Output the (X, Y) coordinate of the center of the cell containing the given text.  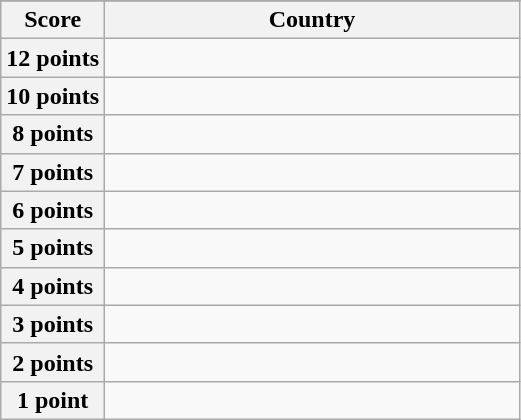
3 points (53, 324)
Score (53, 20)
10 points (53, 96)
Country (312, 20)
6 points (53, 210)
4 points (53, 286)
2 points (53, 362)
8 points (53, 134)
1 point (53, 400)
5 points (53, 248)
12 points (53, 58)
7 points (53, 172)
